Locate the cell with the specified text and output its (x, y) center coordinate. 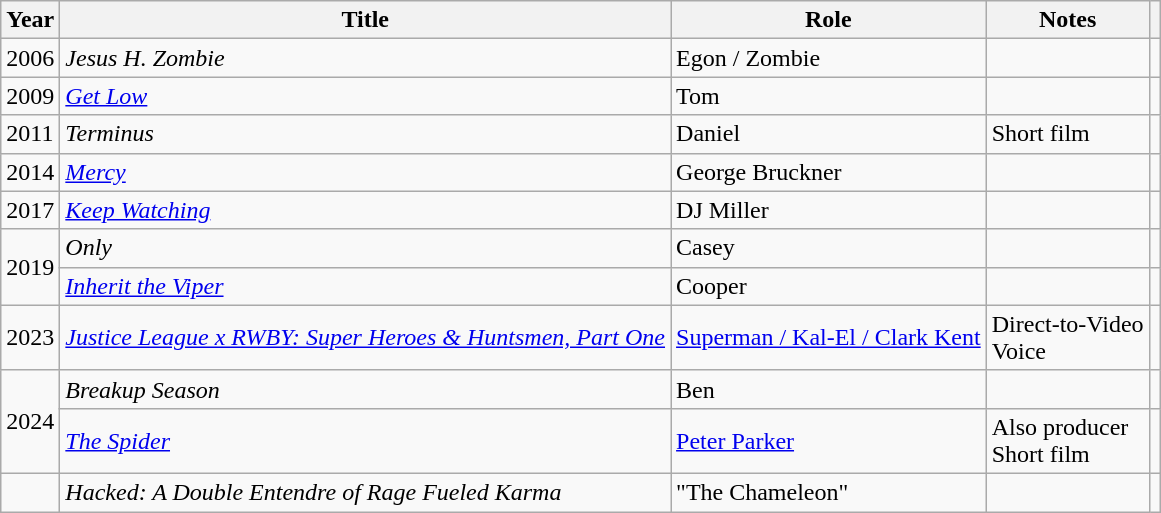
Terminus (366, 134)
Daniel (829, 134)
Notes (1068, 20)
2014 (30, 172)
Mercy (366, 172)
Egon / Zombie (829, 58)
2019 (30, 267)
Get Low (366, 96)
Casey (829, 248)
Superman / Kal-El / Clark Kent (829, 338)
Inherit the Viper (366, 286)
Also producerShort film (1068, 440)
2009 (30, 96)
The Spider (366, 440)
Ben (829, 389)
2024 (30, 422)
Direct-to-VideoVoice (1068, 338)
Peter Parker (829, 440)
Hacked: A Double Entendre of Rage Fueled Karma (366, 492)
George Bruckner (829, 172)
Tom (829, 96)
2011 (30, 134)
Title (366, 20)
2017 (30, 210)
Year (30, 20)
2023 (30, 338)
Short film (1068, 134)
DJ Miller (829, 210)
Role (829, 20)
"The Chameleon" (829, 492)
Breakup Season (366, 389)
Jesus H. Zombie (366, 58)
Only (366, 248)
Keep Watching (366, 210)
Cooper (829, 286)
Justice League x RWBY: Super Heroes & Huntsmen, Part One (366, 338)
2006 (30, 58)
